Identify which cell holds the provided text, then report its [x, y] central coordinate. 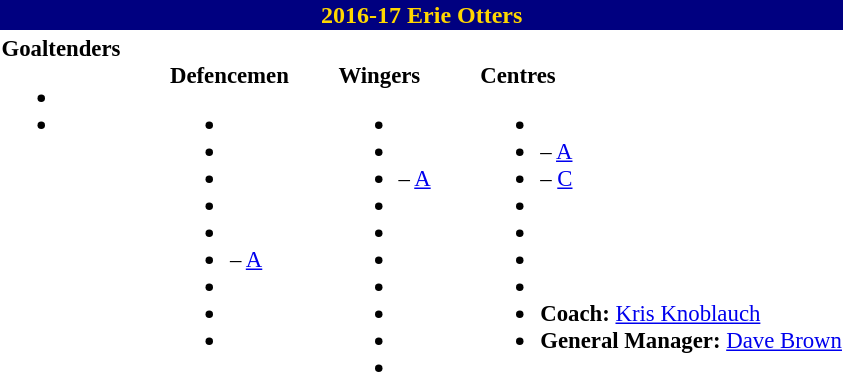
2016-17 Erie Otters [422, 15]
